Scan for the cell matching the given text and deliver its [X, Y] coordinate at center. 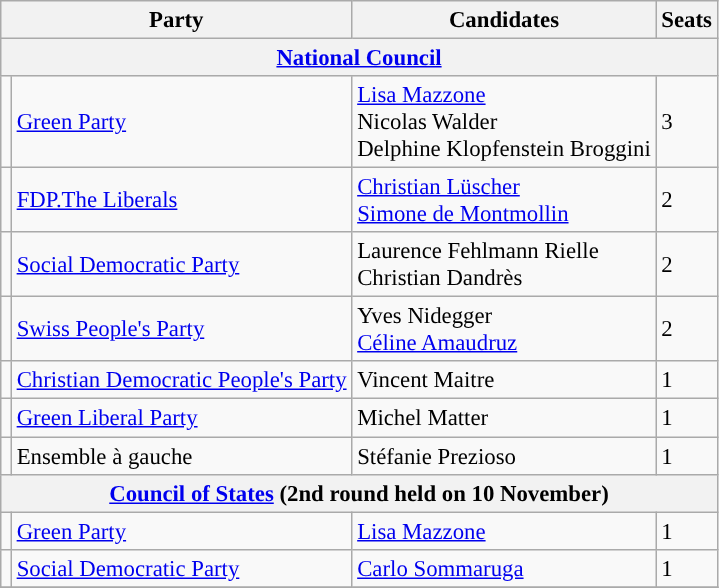
3 [686, 122]
Seats [686, 20]
Lisa Mazzone [504, 531]
Council of States (2nd round held on 10 November) [360, 493]
Christian Democratic People's Party [182, 381]
Vincent Maitre [504, 381]
Christian LüscherSimone de Montmollin [504, 200]
Yves NideggerCéline Amaudruz [504, 330]
Lisa MazzoneNicolas WalderDelphine Klopfenstein Broggini [504, 122]
Green Liberal Party [182, 418]
Party [176, 20]
Stéfanie Prezioso [504, 456]
Laurence Fehlmann RielleChristian Dandrès [504, 264]
Ensemble à gauche [182, 456]
Carlo Sommaruga [504, 568]
National Council [360, 58]
Michel Matter [504, 418]
FDP.The Liberals [182, 200]
Swiss People's Party [182, 330]
Candidates [504, 20]
